From the cell containing the given text, extract its center point as (x, y) coordinate. 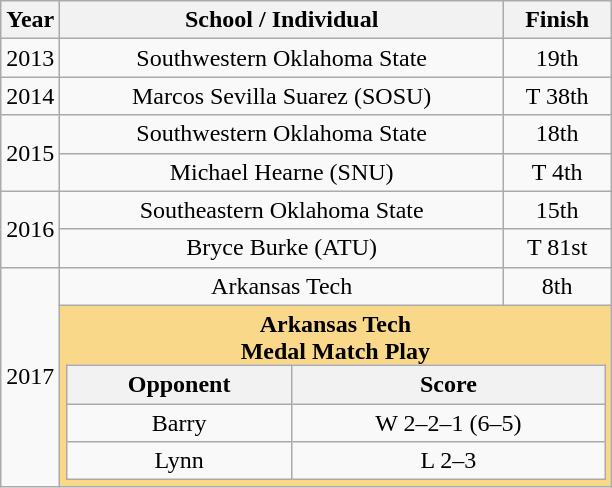
Year (30, 20)
T 81st (558, 248)
Finish (558, 20)
Michael Hearne (SNU) (282, 172)
19th (558, 58)
Barry (179, 423)
W 2–2–1 (6–5) (448, 423)
2013 (30, 58)
Southeastern Oklahoma State (282, 210)
2016 (30, 229)
Opponent (179, 385)
School / Individual (282, 20)
Marcos Sevilla Suarez (SOSU) (282, 96)
Bryce Burke (ATU) (282, 248)
Score (448, 385)
15th (558, 210)
Lynn (179, 461)
2017 (30, 376)
Arkansas Tech (282, 286)
18th (558, 134)
2014 (30, 96)
T 38th (558, 96)
2015 (30, 153)
L 2–3 (448, 461)
8th (558, 286)
Arkansas TechMedal Match Play Opponent Score Barry W 2–2–1 (6–5) Lynn L 2–3 (336, 396)
T 4th (558, 172)
